Output the [x, y] coordinate of the center of the cell containing the given text.  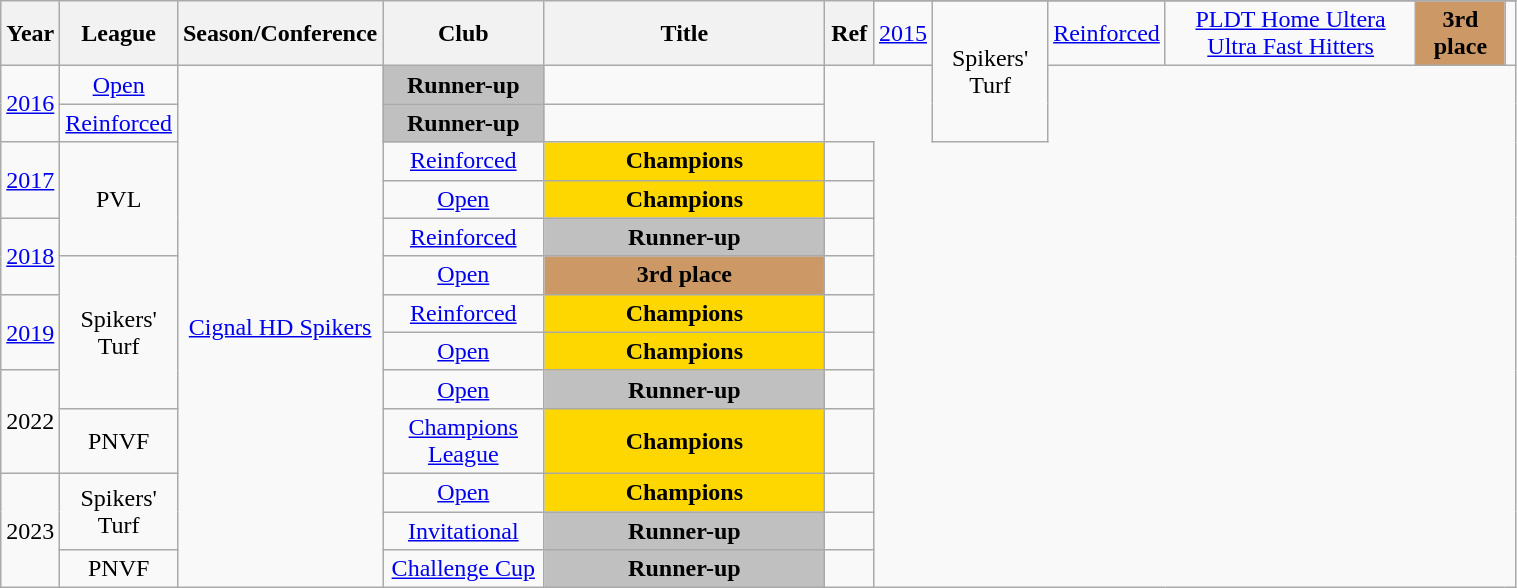
2018 [30, 256]
2016 [30, 104]
Ref [850, 34]
League [119, 34]
2023 [30, 530]
2019 [30, 332]
Cignal HD Spikers [280, 327]
Challenge Cup [464, 569]
2017 [30, 180]
Season/Conference [280, 34]
2022 [30, 422]
PVL [119, 199]
Title [684, 34]
Champions League [464, 440]
Club [464, 34]
2015 [902, 34]
PLDT Home Ultera Ultra Fast Hitters [1290, 34]
Invitational [464, 531]
Year [30, 34]
